For the text-containing cell, return its midpoint in [x, y] coordinate format. 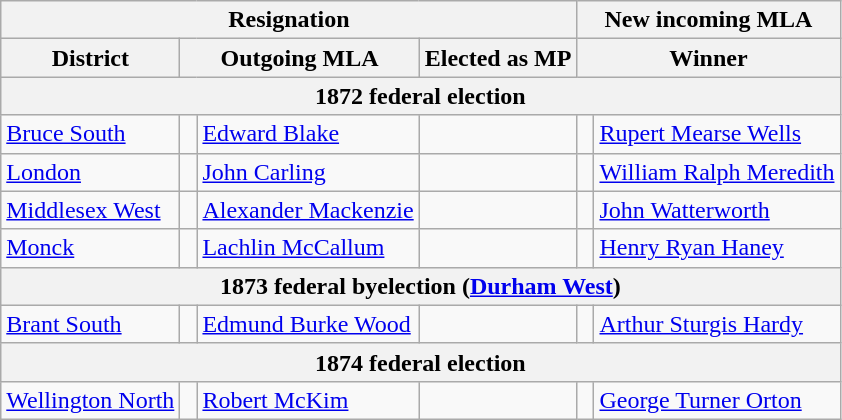
New incoming MLA [708, 20]
Winner [708, 58]
1872 federal election [420, 96]
Brant South [90, 324]
District [90, 58]
Edward Blake [308, 134]
Arthur Sturgis Hardy [717, 324]
Resignation [289, 20]
1873 federal byelection (Durham West) [420, 286]
Henry Ryan Haney [717, 248]
Middlesex West [90, 210]
John Watterworth [717, 210]
Edmund Burke Wood [308, 324]
Bruce South [90, 134]
William Ralph Meredith [717, 172]
Outgoing MLA [300, 58]
Elected as MP [498, 58]
Alexander Mackenzie [308, 210]
Wellington North [90, 400]
John Carling [308, 172]
Robert McKim [308, 400]
Lachlin McCallum [308, 248]
George Turner Orton [717, 400]
London [90, 172]
1874 federal election [420, 362]
Rupert Mearse Wells [717, 134]
Monck [90, 248]
